Provide the (x, y) coordinate of the cell's center where the given text is located.  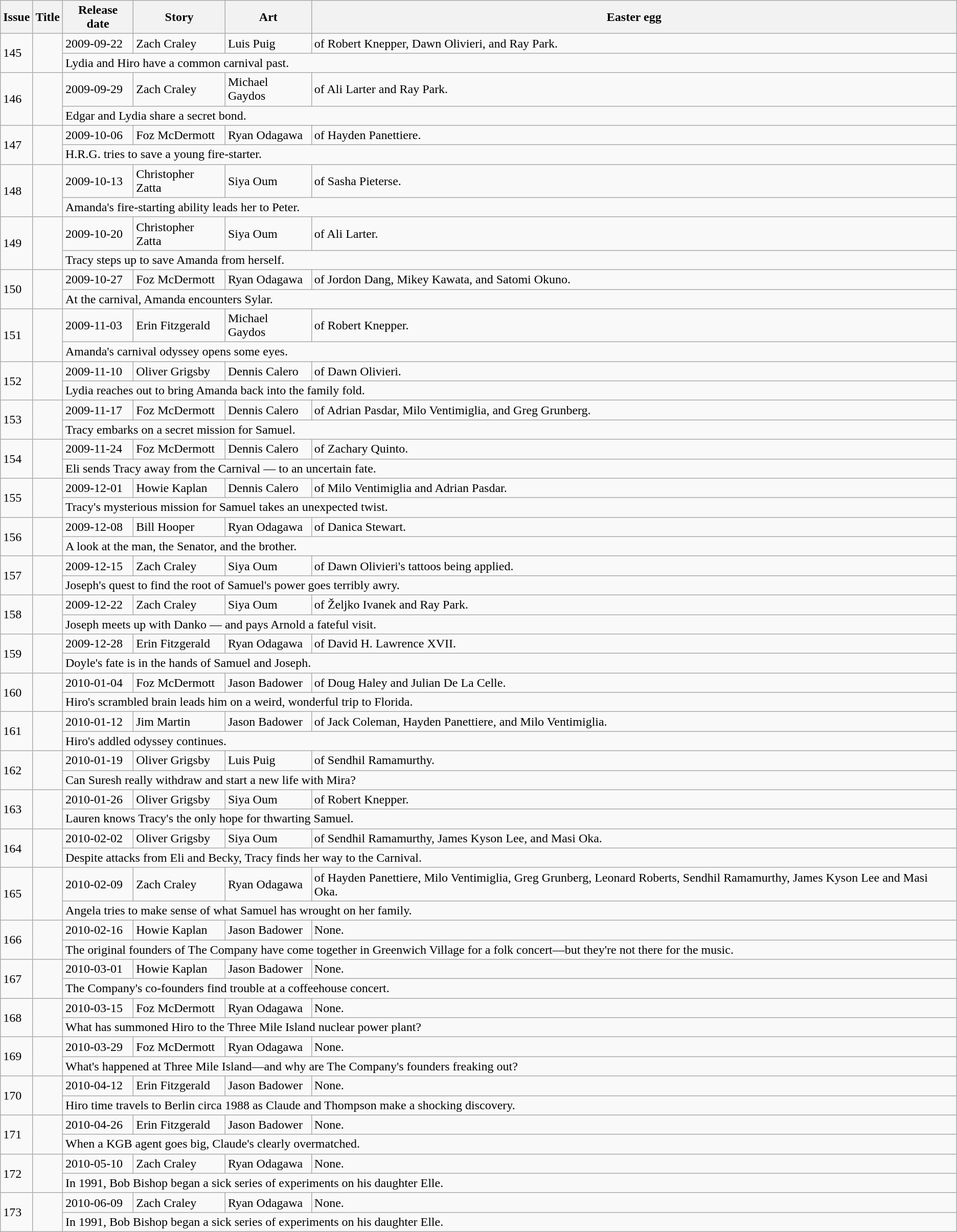
Doyle's fate is in the hands of Samuel and Joseph. (509, 663)
Joseph meets up with Danko — and pays Arnold a fateful visit. (509, 624)
The Company's co-founders find trouble at a coffeehouse concert. (509, 989)
A look at the man, the Senator, and the brother. (509, 546)
Release date (98, 17)
Angela tries to make sense of what Samuel has wrought on her family. (509, 910)
of Adrian Pasdar, Milo Ventimiglia, and Greg Grunberg. (634, 410)
2010-04-12 (98, 1086)
2010-03-15 (98, 1008)
of Danica Stewart. (634, 527)
150 (16, 289)
156 (16, 536)
170 (16, 1095)
Can Suresh really withdraw and start a new life with Mira? (509, 780)
of Hayden Panettiere, Milo Ventimiglia, Greg Grunberg, Leonard Roberts, Sendhil Ramamurthy, James Kyson Lee and Masi Oka. (634, 884)
2010-02-09 (98, 884)
163 (16, 809)
164 (16, 848)
Story (179, 17)
172 (16, 1173)
162 (16, 770)
2010-02-16 (98, 930)
of Sasha Pieterse. (634, 181)
149 (16, 243)
2009-12-01 (98, 488)
Hiro's addled odyssey continues. (509, 741)
of Robert Knepper, Dawn Olivieri, and Ray Park. (634, 43)
2009-11-24 (98, 449)
145 (16, 53)
Tracy's mysterious mission for Samuel takes an unexpected twist. (509, 507)
2010-04-26 (98, 1125)
Amanda's carnival odyssey opens some eyes. (509, 352)
of Dawn Olivieri. (634, 371)
Eli sends Tracy away from the Carnival — to an uncertain fate. (509, 468)
Lydia and Hiro have a common carnival past. (509, 63)
What has summoned Hiro to the Three Mile Island nuclear power plant? (509, 1027)
2009-10-27 (98, 279)
2009-12-22 (98, 604)
2010-05-10 (98, 1163)
171 (16, 1134)
of Dawn Olivieri's tattoos being applied. (634, 566)
146 (16, 99)
2009-10-20 (98, 233)
Despite attacks from Eli and Becky, Tracy finds her way to the Carnival. (509, 858)
155 (16, 498)
of Doug Haley and Julian De La Celle. (634, 683)
2010-02-02 (98, 838)
of Jack Coleman, Hayden Panettiere, and Milo Ventimiglia. (634, 722)
147 (16, 145)
2010-01-12 (98, 722)
Title (48, 17)
2010-01-19 (98, 760)
What's happened at Three Mile Island—and why are The Company's founders freaking out? (509, 1066)
2009-09-22 (98, 43)
154 (16, 459)
168 (16, 1018)
2009-12-15 (98, 566)
2010-03-01 (98, 969)
of Zachary Quinto. (634, 449)
2009-10-13 (98, 181)
of Jordon Dang, Mikey Kawata, and Satomi Okuno. (634, 279)
of Sendhil Ramamurthy. (634, 760)
152 (16, 381)
148 (16, 190)
157 (16, 575)
2010-03-29 (98, 1047)
2009-11-03 (98, 325)
161 (16, 731)
Issue (16, 17)
H.R.G. tries to save a young fire-starter. (509, 154)
2009-11-10 (98, 371)
Lydia reaches out to bring Amanda back into the family fold. (509, 391)
173 (16, 1212)
Art (268, 17)
The original founders of The Company have come together in Greenwich Village for a folk concert—but they're not there for the music. (509, 950)
of Sendhil Ramamurthy, James Kyson Lee, and Masi Oka. (634, 838)
When a KGB agent goes big, Claude's clearly overmatched. (509, 1144)
169 (16, 1057)
Bill Hooper (179, 527)
of Željko Ivanek and Ray Park. (634, 604)
165 (16, 894)
167 (16, 979)
Hiro time travels to Berlin circa 1988 as Claude and Thompson make a shocking discovery. (509, 1105)
2010-06-09 (98, 1202)
Tracy steps up to save Amanda from herself. (509, 260)
At the carnival, Amanda encounters Sylar. (509, 299)
2010-01-04 (98, 683)
Amanda's fire-starting ability leads her to Peter. (509, 207)
Jim Martin (179, 722)
Joseph's quest to find the root of Samuel's power goes terribly awry. (509, 585)
2009-09-29 (98, 89)
Tracy embarks on a secret mission for Samuel. (509, 430)
of Ali Larter and Ray Park. (634, 89)
2009-12-08 (98, 527)
160 (16, 692)
153 (16, 420)
Lauren knows Tracy's the only hope for thwarting Samuel. (509, 819)
of David H. Lawrence XVII. (634, 644)
Easter egg (634, 17)
of Ali Larter. (634, 233)
2010-01-26 (98, 799)
166 (16, 939)
Hiro's scrambled brain leads him on a weird, wonderful trip to Florida. (509, 702)
159 (16, 654)
2009-11-17 (98, 410)
151 (16, 335)
2009-10-06 (98, 135)
of Hayden Panettiere. (634, 135)
of Milo Ventimiglia and Adrian Pasdar. (634, 488)
Edgar and Lydia share a secret bond. (509, 116)
2009-12-28 (98, 644)
158 (16, 614)
